Pinpoint the cell where the given text exists, returning its (x, y) midpoint coordinate. 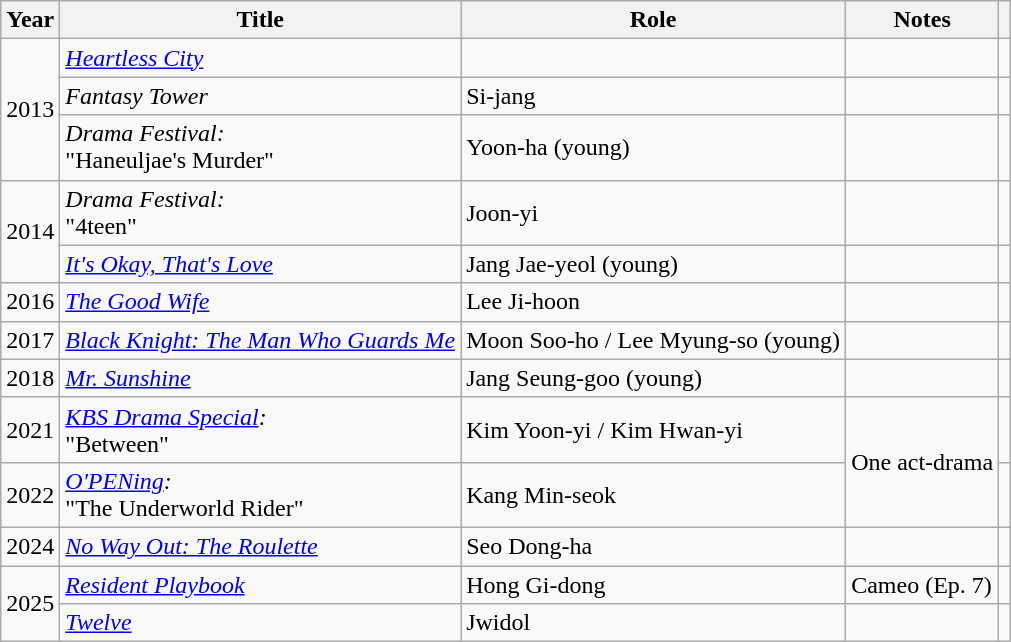
KBS Drama Special:"Between" (260, 430)
Jang Jae-yeol (young) (654, 264)
One act-drama (922, 462)
Hong Gi-dong (654, 585)
2024 (30, 546)
The Good Wife (260, 302)
Drama Festival:"4teen" (260, 212)
Cameo (Ep. 7) (922, 585)
2022 (30, 494)
Drama Festival:"Haneuljae's Murder" (260, 148)
Seo Dong-ha (654, 546)
O'PENing:"The Underworld Rider" (260, 494)
2017 (30, 340)
Kim Yoon-yi / Kim Hwan-yi (654, 430)
Fantasy Tower (260, 96)
Lee Ji-hoon (654, 302)
2014 (30, 232)
Joon-yi (654, 212)
Black Knight: The Man Who Guards Me (260, 340)
Si-jang (654, 96)
Resident Playbook (260, 585)
It's Okay, That's Love (260, 264)
Kang Min-seok (654, 494)
2021 (30, 430)
Heartless City (260, 58)
Mr. Sunshine (260, 378)
2016 (30, 302)
Role (654, 20)
Yoon-ha (young) (654, 148)
Notes (922, 20)
Moon Soo-ho / Lee Myung-so (young) (654, 340)
Jwidol (654, 623)
Year (30, 20)
2025 (30, 604)
Title (260, 20)
Twelve (260, 623)
Jang Seung-goo (young) (654, 378)
2018 (30, 378)
2013 (30, 110)
No Way Out: The Roulette (260, 546)
